Provide the [X, Y] coordinate of the cell's center where the given text is located.  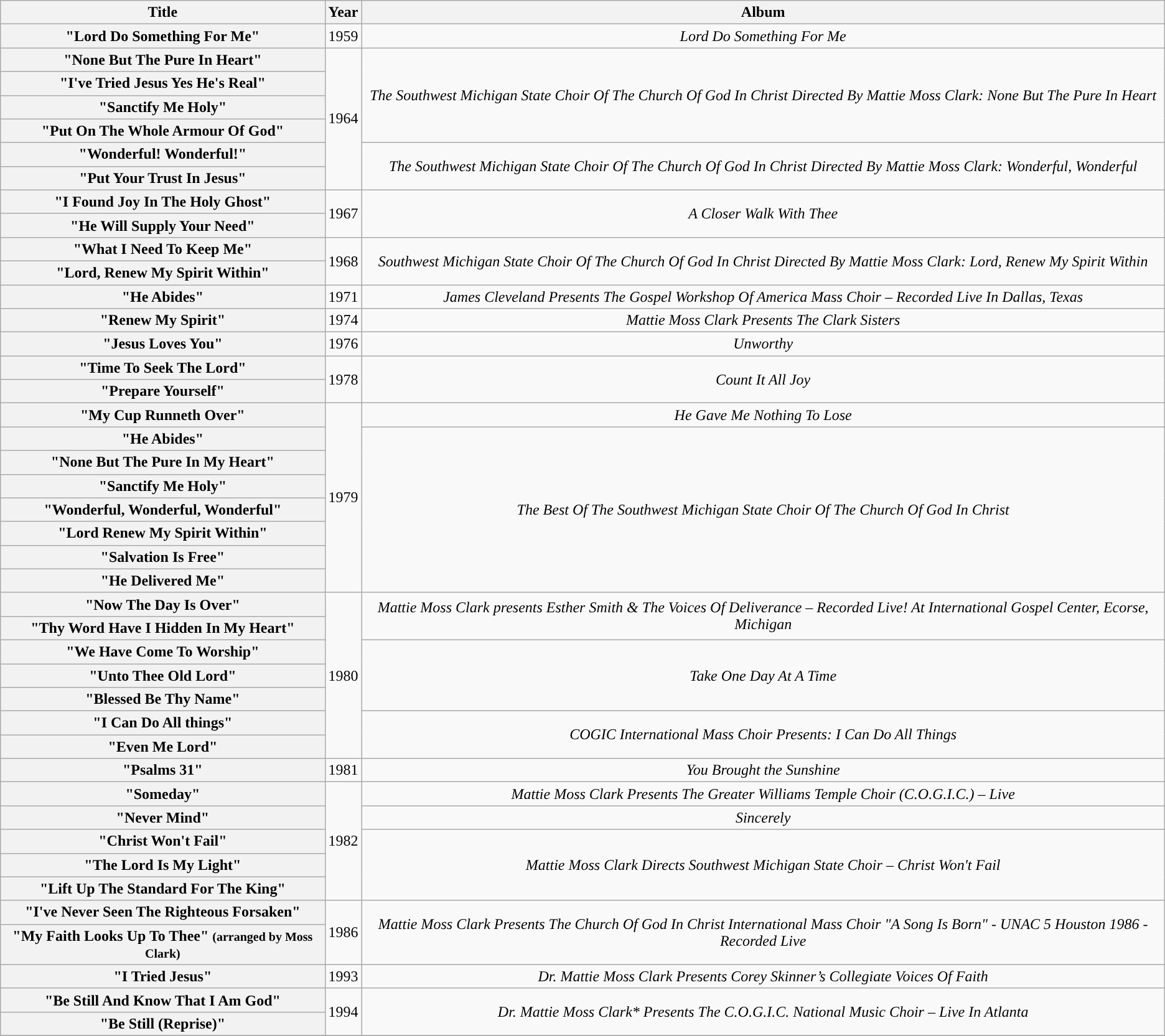
"Lift Up The Standard For The King" [163, 889]
"Unto Thee Old Lord" [163, 675]
"I Can Do All things" [163, 723]
"I Found Joy In The Holy Ghost" [163, 202]
"Put On The Whole Armour Of God" [163, 131]
"I've Never Seen The Righteous Forsaken" [163, 912]
Mattie Moss Clark presents Esther Smith & The Voices Of Deliverance – Recorded Live! At International Gospel Center, Ecorse, Michigan [763, 616]
1994 [344, 1012]
"I've Tried Jesus Yes He's Real" [163, 83]
Unworthy [763, 344]
"He Delivered Me" [163, 581]
"Never Mind" [163, 818]
Mattie Moss Clark Directs Southwest Michigan State Choir – Christ Won't Fail [763, 865]
"Renew My Spirit" [163, 320]
"Thy Word Have I Hidden In My Heart" [163, 628]
"None But The Pure In My Heart" [163, 462]
"Prepare Yourself" [163, 391]
"The Lord Is My Light" [163, 865]
A Closer Walk With Thee [763, 213]
Mattie Moss Clark Presents The Greater Williams Temple Choir (C.O.G.I.C.) – Live [763, 794]
He Gave Me Nothing To Lose [763, 415]
The Southwest Michigan State Choir Of The Church Of God In Christ Directed By Mattie Moss Clark: Wonderful, Wonderful [763, 166]
Album [763, 12]
"Wonderful! Wonderful!" [163, 154]
1964 [344, 119]
1978 [344, 380]
Take One Day At A Time [763, 675]
"Be Still (Reprise)" [163, 1024]
"Wonderful, Wonderful, Wonderful" [163, 510]
"Be Still And Know That I Am God" [163, 1000]
1981 [344, 770]
"He Will Supply Your Need" [163, 225]
1959 [344, 36]
1982 [344, 841]
Southwest Michigan State Choir Of The Church Of God In Christ Directed By Mattie Moss Clark: Lord, Renew My Spirit Within [763, 261]
"Lord, Renew My Spirit Within" [163, 273]
"Lord Do Something For Me" [163, 36]
"What I Need To Keep Me" [163, 249]
1980 [344, 675]
1974 [344, 320]
Lord Do Something For Me [763, 36]
1979 [344, 498]
"We Have Come To Worship" [163, 651]
Title [163, 12]
"My Cup Runneth Over" [163, 415]
"Salvation Is Free" [163, 557]
The Southwest Michigan State Choir Of The Church Of God In Christ Directed By Mattie Moss Clark: None But The Pure In Heart [763, 95]
James Cleveland Presents The Gospel Workshop Of America Mass Choir – Recorded Live In Dallas, Texas [763, 297]
"Put Your Trust In Jesus" [163, 178]
Mattie Moss Clark Presents The Clark Sisters [763, 320]
"Jesus Loves You" [163, 344]
"None But The Pure In Heart" [163, 60]
Dr. Mattie Moss Clark* Presents The C.O.G.I.C. National Music Choir – Live In Atlanta [763, 1012]
1967 [344, 213]
The Best Of The Southwest Michigan State Choir Of The Church Of God In Christ [763, 510]
"My Faith Looks Up To Thee" (arranged by Moss Clark) [163, 945]
COGIC International Mass Choir Presents: I Can Do All Things [763, 735]
"Someday" [163, 794]
You Brought the Sunshine [763, 770]
Count It All Joy [763, 380]
1968 [344, 261]
"Time To Seek The Lord" [163, 368]
Sincerely [763, 818]
"I Tried Jesus" [163, 976]
1971 [344, 297]
"Lord Renew My Spirit Within" [163, 533]
"Christ Won't Fail" [163, 841]
"Blessed Be Thy Name" [163, 699]
Dr. Mattie Moss Clark Presents Corey Skinner’s Collegiate Voices Of Faith [763, 976]
"Even Me Lord" [163, 747]
"Now The Day Is Over" [163, 604]
Mattie Moss Clark Presents The Church Of God In Christ International Mass Choir "A Song Is Born" - UNAC 5 Houston 1986 - Recorded Live [763, 932]
"Psalms 31" [163, 770]
1976 [344, 344]
1993 [344, 976]
Year [344, 12]
1986 [344, 932]
